For the text-containing cell, return its midpoint in [x, y] coordinate format. 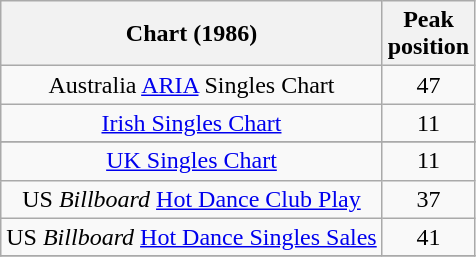
Irish Singles Chart [192, 123]
US Billboard Hot Dance Singles Sales [192, 237]
US Billboard Hot Dance Club Play [192, 199]
Peakposition [428, 34]
UK Singles Chart [192, 161]
47 [428, 85]
Australia ARIA Singles Chart [192, 85]
Chart (1986) [192, 34]
41 [428, 237]
37 [428, 199]
